From the cell containing the given text, extract its center point as [X, Y] coordinate. 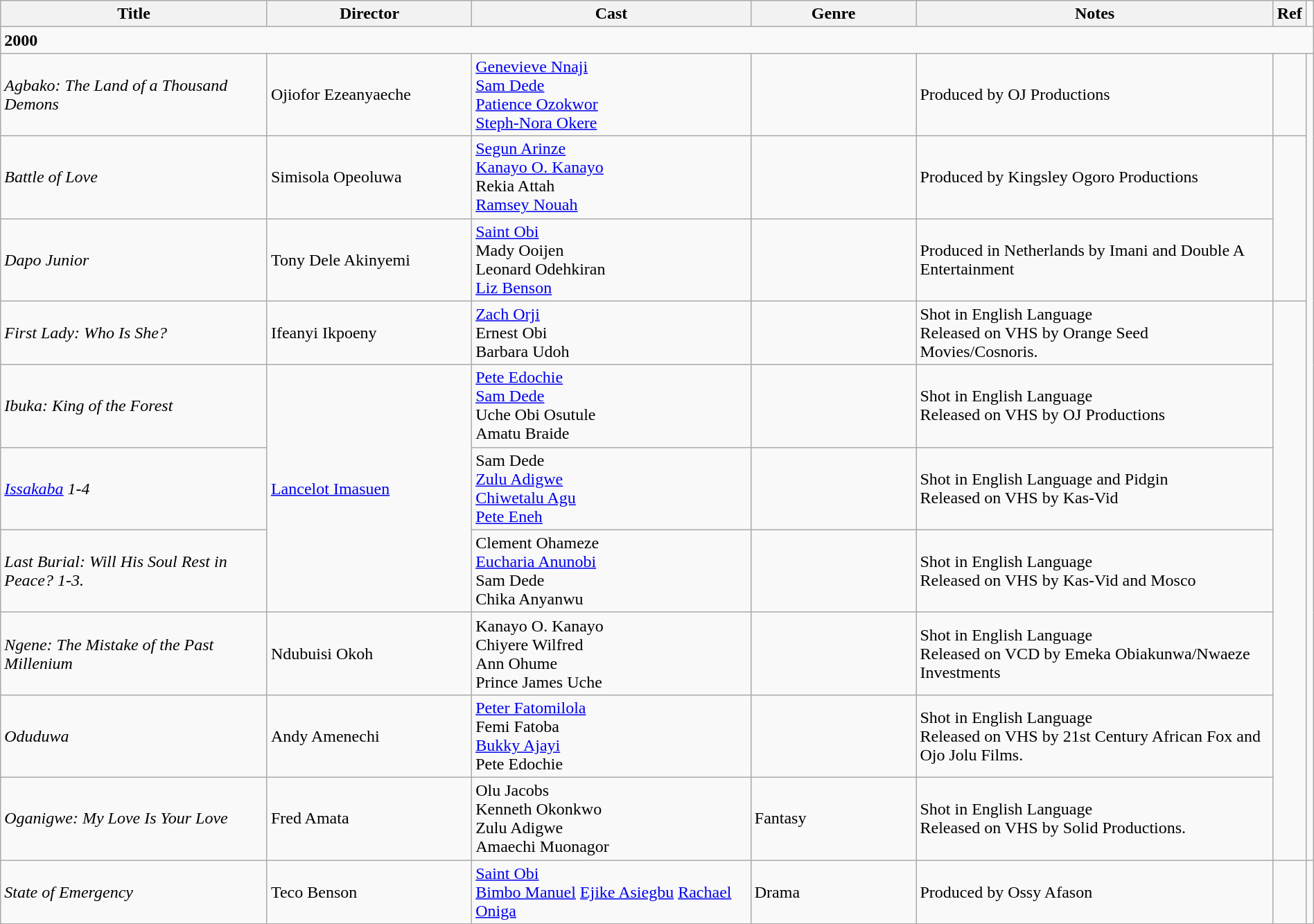
Saint ObiMady OoijenLeonard OdehkiranLiz Benson [611, 259]
Saint ObiBimbo Manuel Ejike Asiegbu Rachael Oniga [611, 891]
State of Emergency [134, 891]
Peter FatomilolaFemi FatobaBukky AjayiPete Edochie [611, 736]
Cast [611, 14]
Kanayo O. KanayoChiyere WilfredAnn OhumePrince James Uche [611, 653]
Shot in English Language and PidginReleased on VHS by Kas-Vid [1095, 488]
Drama [833, 891]
Andy Amenechi [369, 736]
Produced by OJ Productions [1095, 94]
Oduduwa [134, 736]
Shot in English LanguageReleased on VHS by 21st Century African Fox and Ojo Jolu Films. [1095, 736]
Tony Dele Akinyemi [369, 259]
Ndubuisi Okoh [369, 653]
Battle of Love [134, 177]
Produced by Kingsley Ogoro Productions [1095, 177]
Fred Amata [369, 818]
Clement OhamezeEucharia AnunobiSam DedeChika Anyanwu [611, 571]
Teco Benson [369, 891]
Ojiofor Ezeanyaeche [369, 94]
Shot in English LanguageReleased on VHS by OJ Productions [1095, 406]
Shot in English LanguageReleased on VHS by Kas-Vid and Mosco [1095, 571]
First Lady: Who Is She? [134, 333]
Last Burial: Will His Soul Rest in Peace? 1-3. [134, 571]
Genre [833, 14]
Lancelot Imasuen [369, 488]
Fantasy [833, 818]
Genevieve NnajiSam DedePatience OzokworSteph-Nora Okere [611, 94]
Pete EdochieSam DedeUche Obi OsutuleAmatu Braide [611, 406]
Simisola Opeoluwa [369, 177]
Produced by Ossy Afason [1095, 891]
Ifeanyi Ikpoeny [369, 333]
Zach OrjiErnest ObiBarbara Udoh [611, 333]
Produced in Netherlands by Imani and Double A Entertainment [1095, 259]
Notes [1095, 14]
Title [134, 14]
Olu JacobsKenneth OkonkwoZulu AdigweAmaechi Muonagor [611, 818]
Oganigwe: My Love Is Your Love [134, 818]
Director [369, 14]
Shot in English LanguageReleased on VCD by Emeka Obiakunwa/Nwaeze Investments [1095, 653]
2000 [657, 40]
Sam DedeZulu AdigweChiwetalu AguPete Eneh [611, 488]
Segun ArinzeKanayo O. KanayoRekia AttahRamsey Nouah [611, 177]
Ibuka: King of the Forest [134, 406]
Shot in English LanguageReleased on VHS by Solid Productions. [1095, 818]
Shot in English LanguageReleased on VHS by Orange Seed Movies/Cosnoris. [1095, 333]
Ref [1289, 14]
Issakaba 1-4 [134, 488]
Agbako: The Land of a Thousand Demons [134, 94]
Ngene: The Mistake of the Past Millenium [134, 653]
Dapo Junior [134, 259]
